Search for the cell housing the specified text and yield its [x, y] center coordinate. 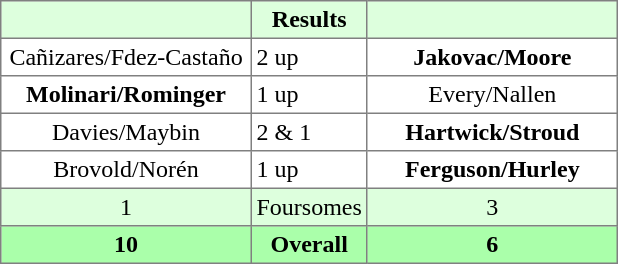
Cañizares/Fdez-Castaño [126, 57]
3 [492, 207]
Davies/Maybin [126, 132]
Results [309, 20]
2 up [309, 57]
Jakovac/Moore [492, 57]
6 [492, 245]
Hartwick/Stroud [492, 132]
2 & 1 [309, 132]
Brovold/Norén [126, 170]
Overall [309, 245]
10 [126, 245]
Molinari/Rominger [126, 95]
Every/Nallen [492, 95]
Foursomes [309, 207]
Ferguson/Hurley [492, 170]
1 [126, 207]
